Detect which cell encompasses the target text, then output its (x, y) center coordinate. 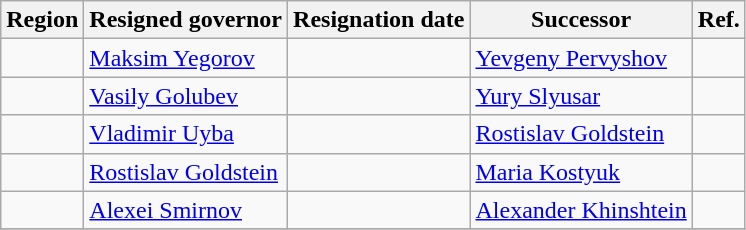
Alexei Smirnov (186, 210)
Yevgeny Pervyshov (581, 58)
Yury Slyusar (581, 96)
Vladimir Uyba (186, 134)
Resigned governor (186, 20)
Region (42, 20)
Ref. (718, 20)
Maksim Yegorov (186, 58)
Vasily Golubev (186, 96)
Successor (581, 20)
Resignation date (379, 20)
Maria Kostyuk (581, 172)
Alexander Khinshtein (581, 210)
